Detect which cell encompasses the target text, then output its (X, Y) center coordinate. 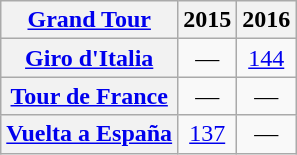
Grand Tour (90, 20)
144 (266, 58)
Tour de France (90, 96)
2016 (266, 20)
Vuelta a España (90, 134)
137 (208, 134)
2015 (208, 20)
Giro d'Italia (90, 58)
